Extract the [X, Y] coordinate from the center of the cell holding the provided text.  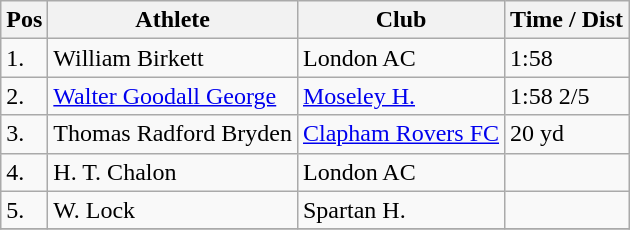
4. [24, 172]
3. [24, 134]
Pos [24, 20]
Athlete [173, 20]
William Birkett [173, 58]
Moseley H. [400, 96]
Clapham Rovers FC [400, 134]
20 yd [567, 134]
5. [24, 210]
1:58 [567, 58]
1. [24, 58]
H. T. Chalon [173, 172]
W. Lock [173, 210]
1:58 2/5 [567, 96]
Thomas Radford Bryden [173, 134]
Club [400, 20]
Time / Dist [567, 20]
Spartan H. [400, 210]
Walter Goodall George [173, 96]
2. [24, 96]
